Detect which cell encompasses the target text, then output its (x, y) center coordinate. 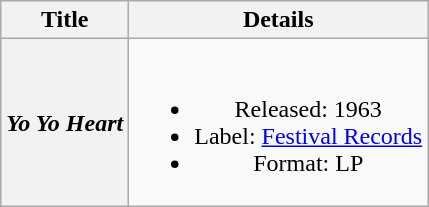
Title (65, 20)
Details (278, 20)
Released: 1963Label: Festival RecordsFormat: LP (278, 122)
Yo Yo Heart (65, 122)
